Return (X, Y) of the center of cell containing provided text 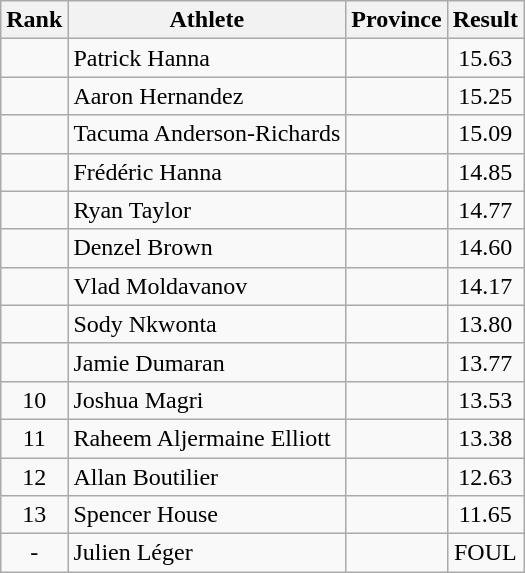
13 (34, 515)
Julien Léger (207, 553)
- (34, 553)
12.63 (485, 477)
Rank (34, 20)
Jamie Dumaran (207, 362)
12 (34, 477)
10 (34, 400)
14.60 (485, 248)
Tacuma Anderson-Richards (207, 134)
Patrick Hanna (207, 58)
13.53 (485, 400)
Aaron Hernandez (207, 96)
11 (34, 438)
Allan Boutilier (207, 477)
14.77 (485, 210)
15.25 (485, 96)
14.85 (485, 172)
13.38 (485, 438)
14.17 (485, 286)
13.80 (485, 324)
Frédéric Hanna (207, 172)
11.65 (485, 515)
FOUL (485, 553)
Vlad Moldavanov (207, 286)
15.63 (485, 58)
13.77 (485, 362)
Result (485, 20)
Denzel Brown (207, 248)
Joshua Magri (207, 400)
15.09 (485, 134)
Spencer House (207, 515)
Province (396, 20)
Sody Nkwonta (207, 324)
Raheem Aljermaine Elliott (207, 438)
Athlete (207, 20)
Ryan Taylor (207, 210)
